For the text-containing cell, return its midpoint in [x, y] coordinate format. 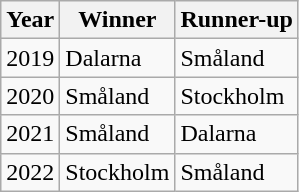
Year [30, 20]
Winner [118, 20]
Runner-up [237, 20]
2019 [30, 58]
2021 [30, 134]
2022 [30, 172]
2020 [30, 96]
